Provide the (X, Y) coordinate of the cell's center where the given text is located.  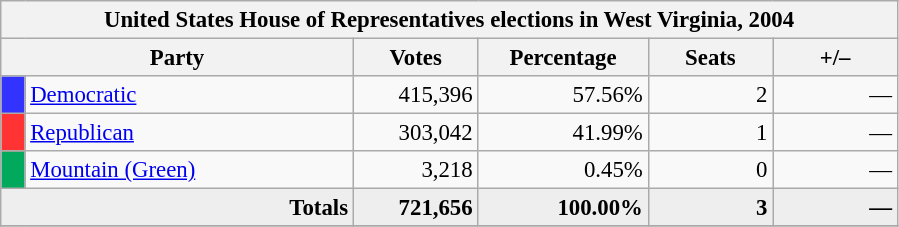
3,218 (416, 170)
Democratic (189, 95)
0 (710, 170)
Percentage (563, 58)
303,042 (416, 133)
3 (710, 208)
Seats (710, 58)
+/– (836, 58)
Totals (178, 208)
Votes (416, 58)
Mountain (Green) (189, 170)
721,656 (416, 208)
1 (710, 133)
0.45% (563, 170)
United States House of Representatives elections in West Virginia, 2004 (450, 20)
415,396 (416, 95)
41.99% (563, 133)
57.56% (563, 95)
100.00% (563, 208)
Republican (189, 133)
Party (178, 58)
2 (710, 95)
